Return [X, Y] of the center of cell containing provided text 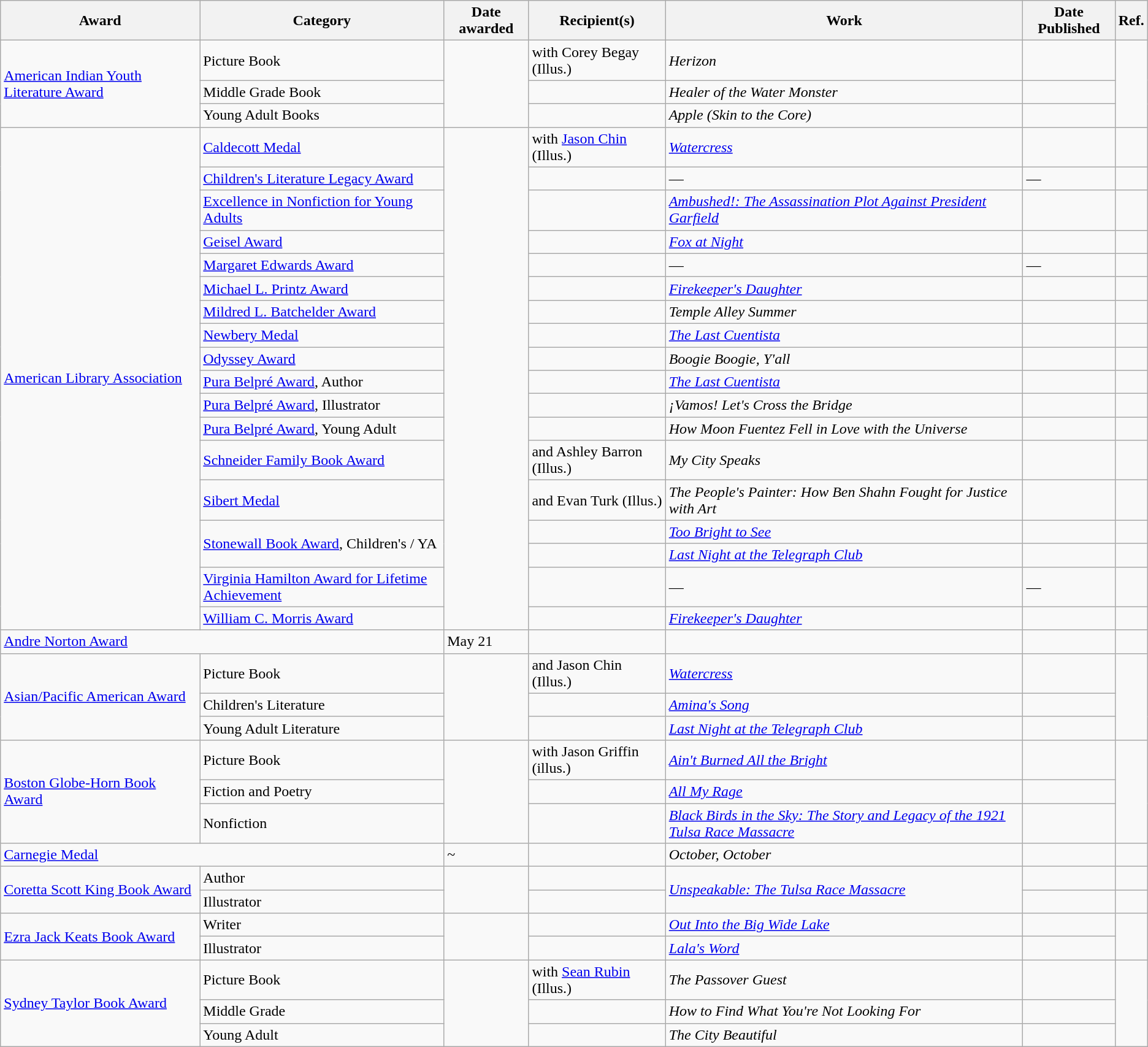
and Ashley Barron (Illus.) [597, 460]
Excellence in Nonfiction for Young Adults [322, 210]
Recipient(s) [597, 21]
Date Published [1069, 21]
Sibert Medal [322, 500]
My City Speaks [844, 460]
Healer of the Water Monster [844, 92]
with Jason Chin (Illus.) [597, 147]
Schneider Family Book Award [322, 460]
Too Bright to See [844, 532]
with Jason Griffin (illus.) [597, 759]
Black Birds in the Sky: The Story and Legacy of the 1921 Tulsa Race Massacre [844, 823]
Sydney Taylor Book Award [101, 1003]
Pura Belpré Award, Illustrator [322, 405]
The People's Painter: How Ben Shahn Fought for Justice with Art [844, 500]
Margaret Edwards Award [322, 265]
Young Adult Literature [322, 728]
Young Adult [322, 1035]
American Indian Youth Literature Award [101, 83]
Andre Norton Award [222, 642]
Newbery Medal [322, 335]
Author [322, 878]
William C. Morris Award [322, 618]
¡Vamos! Let's Cross the Bridge [844, 405]
Ain't Burned All the Bright [844, 759]
Writer [322, 925]
Children's Literature Legacy Award [322, 178]
Geisel Award [322, 242]
Caldecott Medal [322, 147]
Nonfiction [322, 823]
American Library Association [101, 378]
Ezra Jack Keats Book Award [101, 937]
with Sean Rubin (Illus.) [597, 980]
Award [101, 21]
with Corey Begay (Illus.) [597, 60]
Amina's Song [844, 705]
Pura Belpré Award, Author [322, 382]
Children's Literature [322, 705]
Fiction and Poetry [322, 791]
Lala's Word [844, 948]
Temple Alley Summer [844, 312]
Ambushed!: The Assassination Plot Against President Garfield [844, 210]
Michael L. Printz Award [322, 288]
The Passover Guest [844, 980]
How to Find What You're Not Looking For [844, 1011]
How Moon Fuentez Fell in Love with the Universe [844, 429]
Mildred L. Batchelder Award [322, 312]
Ref. [1131, 21]
Unspeakable: The Tulsa Race Massacre [844, 890]
Pura Belpré Award, Young Adult [322, 429]
Middle Grade [322, 1011]
~ [486, 855]
Coretta Scott King Book Award [101, 890]
Odyssey Award [322, 359]
Stonewall Book Award, Children's / YA [322, 543]
Asian/Pacific American Award [101, 697]
Boogie Boogie, Y'all [844, 359]
Carnegie Medal [222, 855]
All My Rage [844, 791]
Herizon [844, 60]
and Jason Chin (Illus.) [597, 673]
October, October [844, 855]
May 21 [486, 642]
and Evan Turk (Illus.) [597, 500]
Fox at Night [844, 242]
Date awarded [486, 21]
Category [322, 21]
Boston Globe-Horn Book Award [101, 791]
Middle Grade Book [322, 92]
Out Into the Big Wide Lake [844, 925]
Apple (Skin to the Core) [844, 115]
Work [844, 21]
Young Adult Books [322, 115]
The City Beautiful [844, 1035]
Virginia Hamilton Award for Lifetime Achievement [322, 586]
